Locate the cell with the specified text and output its (X, Y) center coordinate. 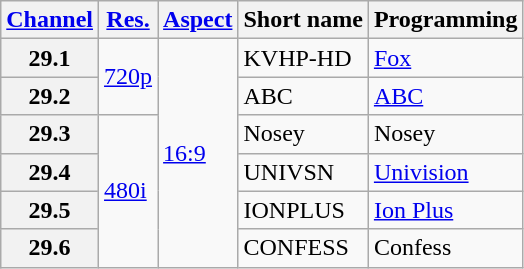
Ion Plus (446, 210)
UNIVSN (303, 172)
29.6 (50, 248)
16:9 (198, 153)
CONFESS (303, 248)
29.1 (50, 58)
480i (128, 191)
29.4 (50, 172)
29.5 (50, 210)
IONPLUS (303, 210)
Aspect (198, 20)
KVHP-HD (303, 58)
Programming (446, 20)
Short name (303, 20)
Channel (50, 20)
720p (128, 77)
Confess (446, 248)
29.3 (50, 134)
29.2 (50, 96)
Res. (128, 20)
Fox (446, 58)
Univision (446, 172)
